Provide the (x, y) coordinate of the cell's center where the given text is located.  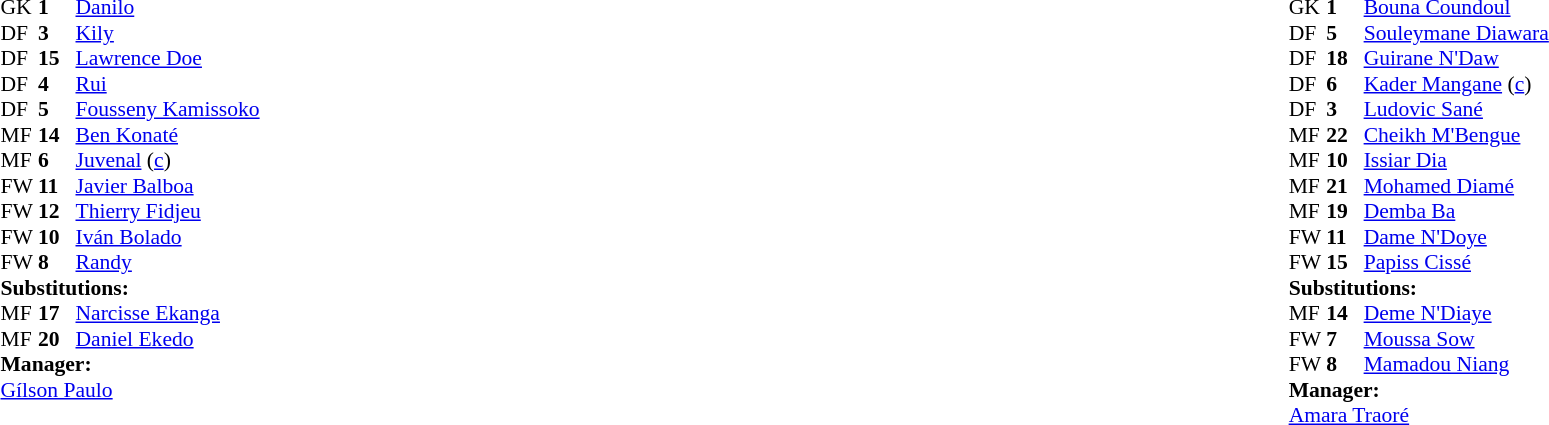
7 (1345, 339)
Ludovic Sané (1456, 109)
Randy (168, 263)
Guirane N'Daw (1456, 59)
Thierry Fidjeu (168, 211)
Dame N'Doye (1456, 237)
Iván Bolado (168, 237)
21 (1345, 186)
Narcisse Ekanga (168, 313)
Javier Balboa (168, 186)
Demba Ba (1456, 211)
22 (1345, 135)
Kily (168, 33)
Mohamed Diamé (1456, 186)
Lawrence Doe (168, 59)
Gílson Paulo (130, 390)
Papiss Cissé (1456, 263)
Fousseny Kamissoko (168, 109)
Juvenal (c) (168, 161)
Moussa Sow (1456, 339)
17 (57, 313)
Deme N'Diaye (1456, 313)
4 (57, 84)
Mamadou Niang (1456, 365)
18 (1345, 59)
Kader Mangane (c) (1456, 84)
Ben Konaté (168, 135)
19 (1345, 211)
Issiar Dia (1456, 161)
Rui (168, 84)
12 (57, 211)
Cheikh M'Bengue (1456, 135)
Souleymane Diawara (1456, 33)
Daniel Ekedo (168, 339)
20 (57, 339)
